Return [X, Y] of the center of cell containing provided text 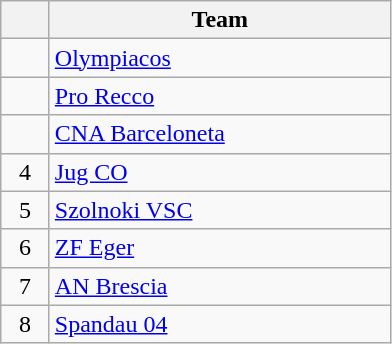
7 [26, 286]
CNA Barceloneta [220, 134]
Spandau 04 [220, 324]
8 [26, 324]
4 [26, 172]
Szolnoki VSC [220, 210]
6 [26, 248]
Jug CO [220, 172]
AN Brescia [220, 286]
5 [26, 210]
Pro Recco [220, 96]
Team [220, 20]
ZF Eger [220, 248]
Olympiacos [220, 58]
